Return the [x, y] coordinate for the center point of the cell that contains the specified text.  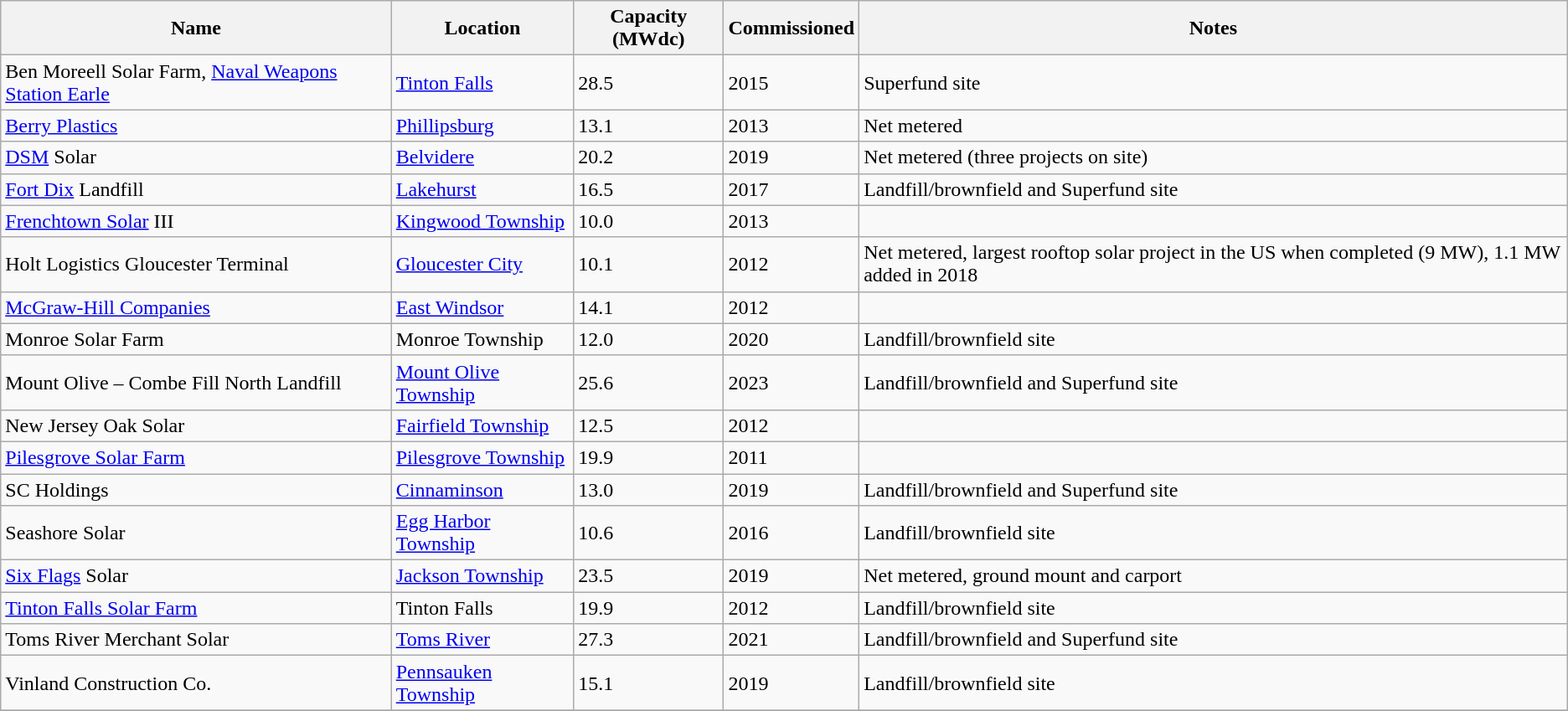
Holt Logistics Gloucester Terminal [196, 265]
Cinnaminson [482, 490]
Pennsauken Township [482, 683]
Name [196, 28]
Fairfield Township [482, 425]
Seashore Solar [196, 533]
Berry Plastics [196, 126]
2023 [792, 382]
Monroe Township [482, 339]
15.1 [648, 683]
Location [482, 28]
McGraw-Hill Companies [196, 307]
2017 [792, 189]
Commissioned [792, 28]
Notes [1214, 28]
Frenchtown Solar III [196, 221]
Six Flags Solar [196, 576]
Gloucester City [482, 265]
20.2 [648, 157]
14.1 [648, 307]
Net metered, ground mount and carport [1214, 576]
13.0 [648, 490]
2021 [792, 640]
2016 [792, 533]
East Windsor [482, 307]
12.5 [648, 425]
Pilesgrove Solar Farm [196, 457]
New Jersey Oak Solar [196, 425]
Vinland Construction Co. [196, 683]
Tinton Falls Solar Farm [196, 608]
Superfund site [1214, 82]
Net metered [1214, 126]
Net metered (three projects on site) [1214, 157]
Capacity (MWdc) [648, 28]
Lakehurst [482, 189]
Pilesgrove Township [482, 457]
27.3 [648, 640]
Mount Olive Township [482, 382]
25.6 [648, 382]
Ben Moreell Solar Farm, Naval Weapons Station Earle [196, 82]
12.0 [648, 339]
Mount Olive – Combe Fill North Landfill [196, 382]
2020 [792, 339]
28.5 [648, 82]
23.5 [648, 576]
10.6 [648, 533]
16.5 [648, 189]
Jackson Township [482, 576]
Monroe Solar Farm [196, 339]
Toms River Merchant Solar [196, 640]
Kingwood Township [482, 221]
2011 [792, 457]
13.1 [648, 126]
10.1 [648, 265]
Fort Dix Landfill [196, 189]
2015 [792, 82]
Belvidere [482, 157]
DSM Solar [196, 157]
Net metered, largest rooftop solar project in the US when completed (9 MW), 1.1 MW added in 2018 [1214, 265]
SC Holdings [196, 490]
Toms River [482, 640]
Egg Harbor Township [482, 533]
10.0 [648, 221]
Phillipsburg [482, 126]
